Locate the cell with the specified text and output its (X, Y) center coordinate. 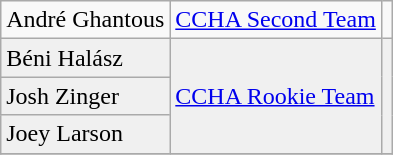
Joey Larson (86, 134)
CCHA Rookie Team (276, 96)
CCHA Second Team (276, 20)
André Ghantous (86, 20)
Béni Halász (86, 58)
Josh Zinger (86, 96)
